Pinpoint the cell where the given text exists, returning its [X, Y] midpoint coordinate. 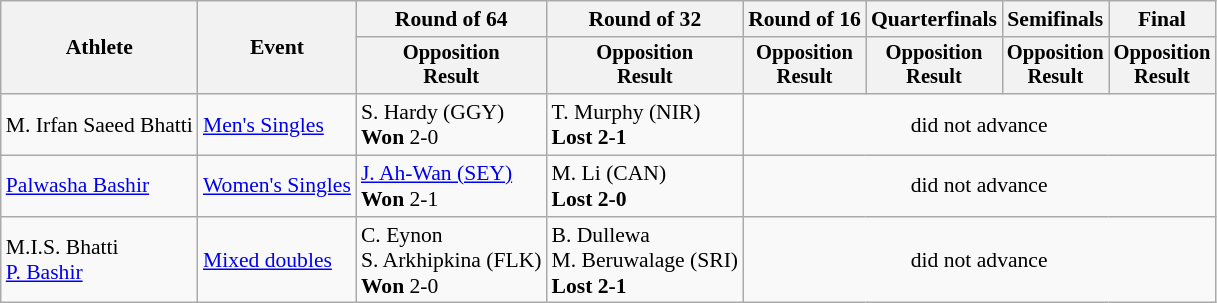
Women's Singles [277, 186]
Quarterfinals [934, 19]
Event [277, 48]
Round of 16 [804, 19]
S. Hardy (GGY) Won 2-0 [452, 124]
Final [1162, 19]
Round of 32 [646, 19]
Men's Singles [277, 124]
M. Irfan Saeed Bhatti [100, 124]
Semifinals [1056, 19]
T. Murphy (NIR) Lost 2-1 [646, 124]
J. Ah-Wan (SEY) Won 2-1 [452, 186]
M. Li (CAN) Lost 2-0 [646, 186]
Athlete [100, 48]
Palwasha Bashir [100, 186]
Round of 64 [452, 19]
